Identify which cell holds the provided text, then report its (x, y) central coordinate. 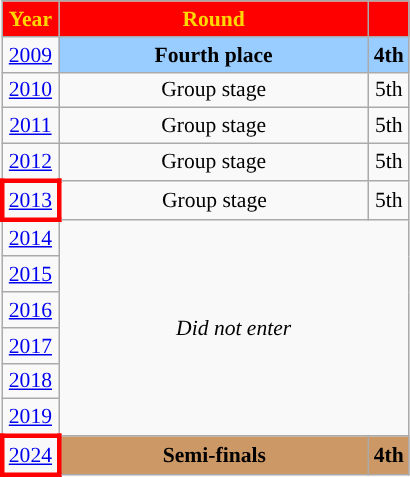
2024 (30, 456)
Did not enter (234, 328)
Fourth place (214, 55)
2014 (30, 238)
Year (30, 19)
2017 (30, 346)
2019 (30, 418)
2010 (30, 90)
2015 (30, 275)
2013 (30, 200)
Round (214, 19)
2009 (30, 55)
2018 (30, 381)
2011 (30, 126)
2016 (30, 310)
2012 (30, 162)
Semi-finals (214, 456)
